Pinpoint the cell where the given text exists, returning its (X, Y) midpoint coordinate. 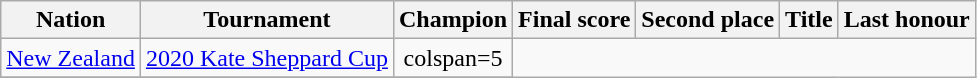
Last honour (906, 20)
2020 Kate Sheppard Cup (266, 58)
Title (810, 20)
New Zealand (71, 58)
colspan=5 (452, 58)
Champion (452, 20)
Second place (708, 20)
Final score (574, 20)
Nation (71, 20)
Tournament (266, 20)
